Output the (X, Y) coordinate of the center of the cell containing the given text.  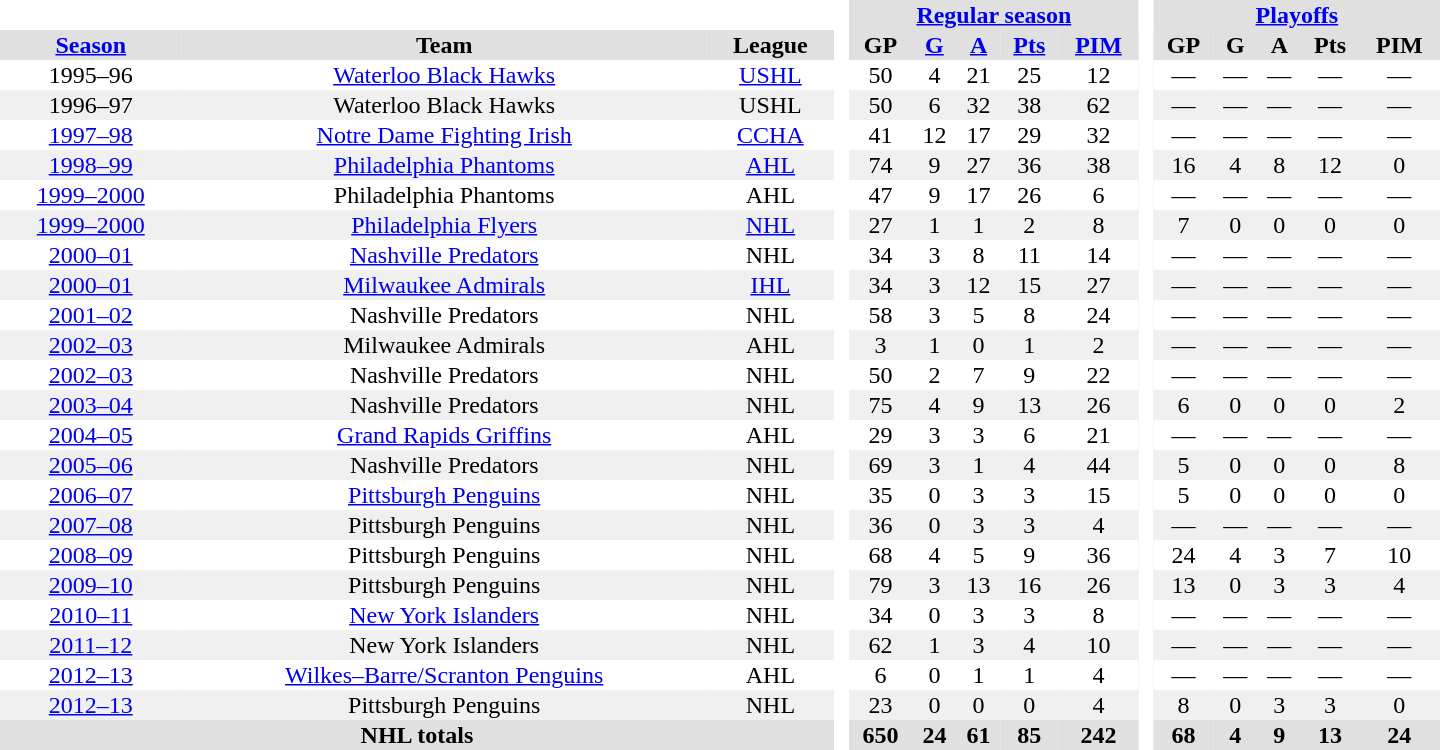
2008–09 (91, 555)
Regular season (994, 15)
Playoffs (1297, 15)
79 (881, 585)
League (770, 45)
23 (881, 705)
25 (1030, 75)
2009–10 (91, 585)
41 (881, 135)
2011–12 (91, 645)
2001–02 (91, 315)
Season (91, 45)
35 (881, 495)
11 (1030, 255)
1996–97 (91, 105)
NHL totals (417, 735)
61 (979, 735)
2004–05 (91, 435)
75 (881, 405)
2005–06 (91, 465)
Grand Rapids Griffins (444, 435)
2006–07 (91, 495)
69 (881, 465)
1997–98 (91, 135)
2007–08 (91, 525)
85 (1030, 735)
47 (881, 195)
IHL (770, 285)
14 (1098, 255)
CCHA (770, 135)
2010–11 (91, 615)
Philadelphia Flyers (444, 225)
58 (881, 315)
2003–04 (91, 405)
22 (1098, 375)
1995–96 (91, 75)
1998–99 (91, 165)
Team (444, 45)
650 (881, 735)
Wilkes–Barre/Scranton Penguins (444, 675)
Notre Dame Fighting Irish (444, 135)
44 (1098, 465)
242 (1098, 735)
74 (881, 165)
